Return the [x, y] coordinate for the center point of the cell that contains the specified text.  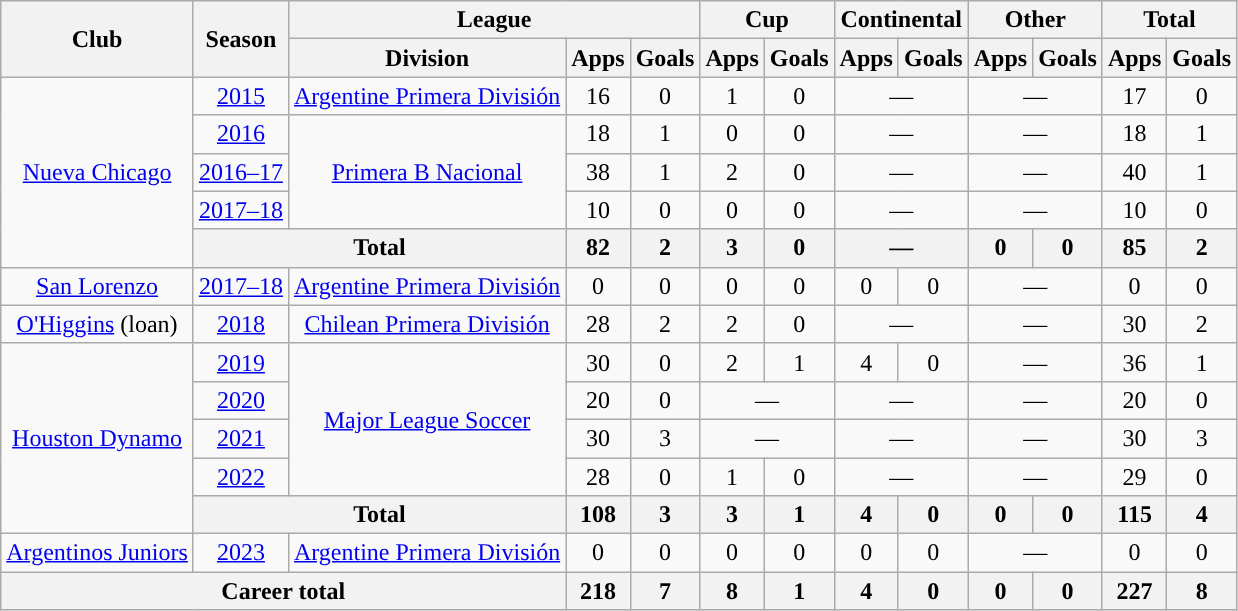
2023 [240, 553]
Other [1035, 20]
2016 [240, 134]
Career total [284, 591]
2020 [240, 400]
7 [665, 591]
Argentinos Juniors [98, 553]
40 [1134, 172]
2021 [240, 438]
36 [1134, 362]
108 [598, 515]
League [494, 20]
85 [1134, 248]
Cup [767, 20]
218 [598, 591]
2016–17 [240, 172]
29 [1134, 477]
Chilean Primera División [426, 324]
Houston Dynamo [98, 438]
Division [426, 58]
Club [98, 39]
2015 [240, 96]
O'Higgins (loan) [98, 324]
Season [240, 39]
San Lorenzo [98, 286]
82 [598, 248]
Major League Soccer [426, 419]
2022 [240, 477]
Primera B Nacional [426, 172]
227 [1134, 591]
Continental [901, 20]
17 [1134, 96]
2018 [240, 324]
16 [598, 96]
2019 [240, 362]
Nueva Chicago [98, 172]
38 [598, 172]
115 [1134, 515]
